Pinpoint the cell where the given text exists, returning its [x, y] midpoint coordinate. 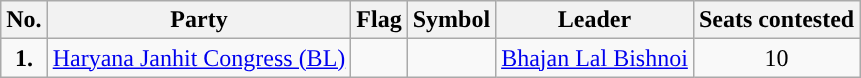
Leader [595, 20]
1. [24, 58]
Flag [379, 20]
Party [199, 20]
Seats contested [776, 20]
Haryana Janhit Congress (BL) [199, 58]
10 [776, 58]
No. [24, 20]
Bhajan Lal Bishnoi [595, 58]
Symbol [451, 20]
